Return the [x, y] coordinate for the center point of the cell that contains the specified text.  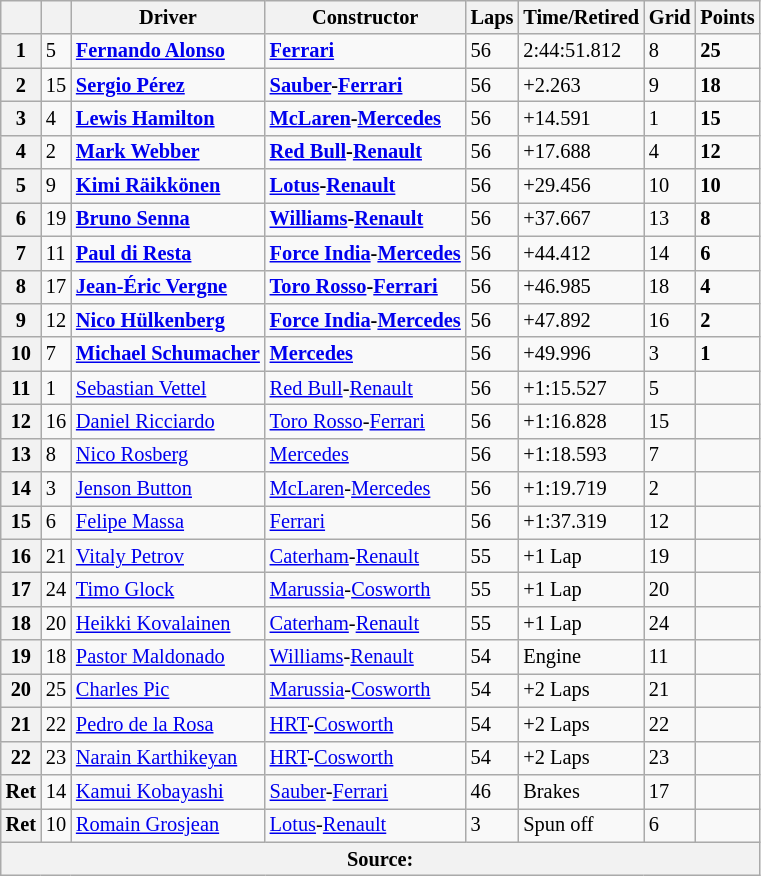
+1:37.319 [581, 522]
46 [492, 791]
Points [728, 17]
Narain Karthikeyan [168, 758]
+1:16.828 [581, 421]
Lewis Hamilton [168, 118]
Sebastian Vettel [168, 388]
+1:19.719 [581, 489]
Kamui Kobayashi [168, 791]
Laps [492, 17]
Brakes [581, 791]
Source: [380, 859]
+1:15.527 [581, 388]
+49.996 [581, 354]
Sergio Pérez [168, 85]
Daniel Ricciardo [168, 421]
Driver [168, 17]
Grid [670, 17]
Nico Rosberg [168, 455]
Vitaly Petrov [168, 556]
+44.412 [581, 253]
Michael Schumacher [168, 354]
+2.263 [581, 85]
+1:18.593 [581, 455]
Jean-Éric Vergne [168, 287]
Engine [581, 657]
Pastor Maldonado [168, 657]
Nico Hülkenberg [168, 320]
Romain Grosjean [168, 825]
Heikki Kovalainen [168, 623]
Fernando Alonso [168, 51]
+17.688 [581, 152]
Charles Pic [168, 690]
Timo Glock [168, 589]
Jenson Button [168, 489]
Time/Retired [581, 17]
+47.892 [581, 320]
+29.456 [581, 186]
+46.985 [581, 287]
Mark Webber [168, 152]
+14.591 [581, 118]
Felipe Massa [168, 522]
Kimi Räikkönen [168, 186]
Bruno Senna [168, 219]
2:44:51.812 [581, 51]
Paul di Resta [168, 253]
Spun off [581, 825]
Constructor [366, 17]
Pedro de la Rosa [168, 724]
+37.667 [581, 219]
